Capture the cell that displays the provided text and extract its [X, Y] central coordinate. 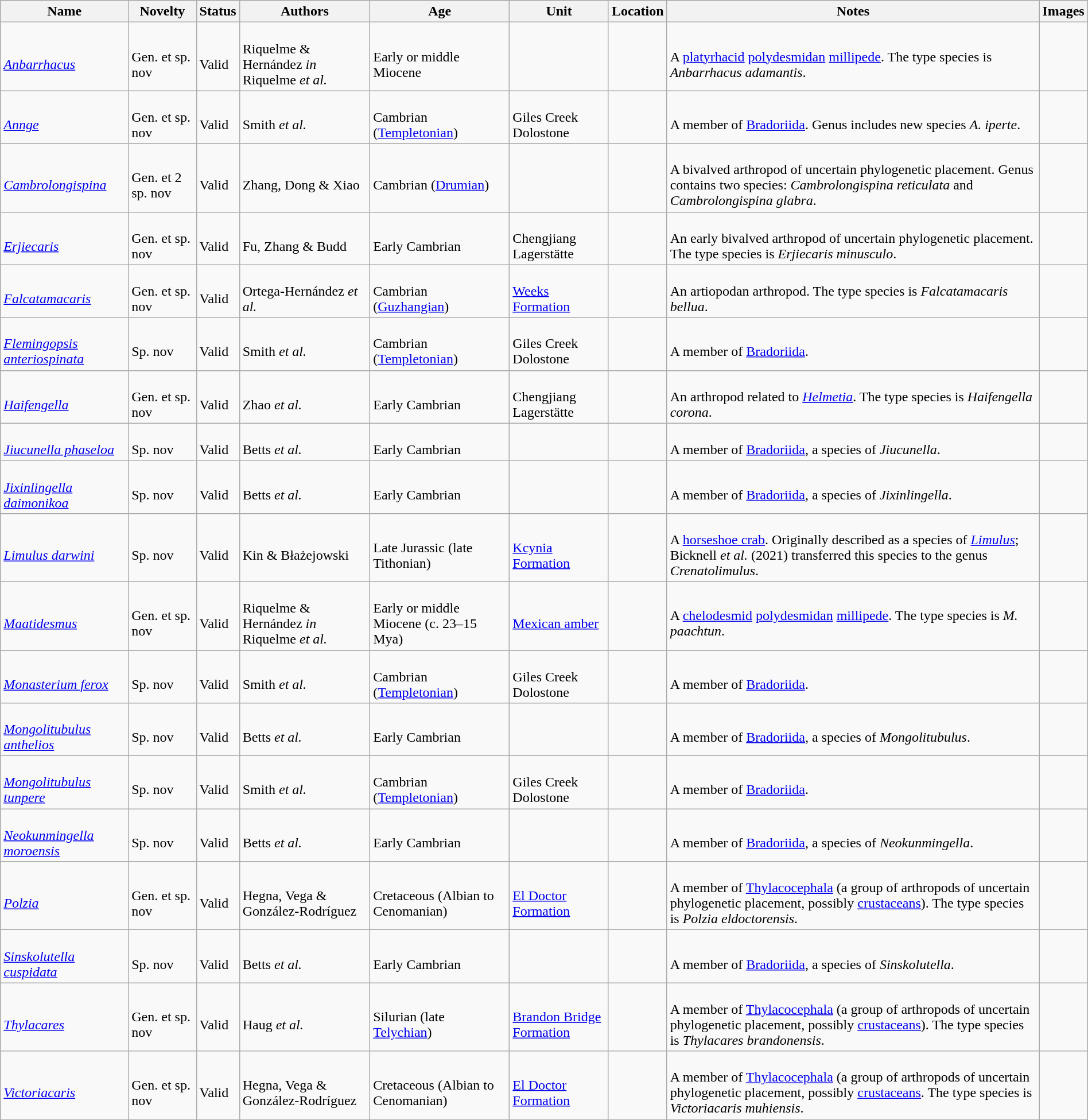
Mongolitubulus anthelios [64, 730]
Age [440, 11]
Early or middle Miocene [440, 56]
Sinskolutella cuspidata [64, 956]
An arthropod related to Helmetia. The type species is Haifengella corona. [853, 397]
Cambrolongispina [64, 178]
Jiucunella phaseloa [64, 442]
Weeks Formation [559, 291]
Cambrian (Drumian) [440, 178]
Falcatamacaris [64, 291]
Ortega-Hernández et al. [305, 291]
Maatidesmus [64, 615]
A member of Bradoriida, a species of Mongolitubulus. [853, 730]
A horseshoe crab. Originally described as a species of Limulus; Bicknell et al. (2021) transferred this species to the genus Crenatolimulus. [853, 548]
Brandon Bridge Formation [559, 1017]
Images [1063, 11]
Authors [305, 11]
Late Jurassic (late Tithonian) [440, 548]
Anbarrhacus [64, 56]
Zhao et al. [305, 397]
Haifengella [64, 397]
A member of Bradoriida, a species of Jiucunella. [853, 442]
Limulus darwini [64, 548]
Erjiecaris [64, 238]
A member of Bradoriida, a species of Jixinlingella. [853, 487]
Neokunmingella moroensis [64, 835]
Flemingopsis anteriospinata [64, 344]
Monasterium ferox [64, 676]
Fu, Zhang & Budd [305, 238]
Victoriacaris [64, 1085]
An artiopodan arthropod. The type species is Falcatamacaris bellua. [853, 291]
A platyrhacid polydesmidan millipede. The type species is Anbarrhacus adamantis. [853, 56]
A bivalved arthropod of uncertain phylogenetic placement. Genus contains two species: Cambrolongispina reticulata and Cambrolongispina glabra. [853, 178]
Novelty [162, 11]
Notes [853, 11]
Cambrian (Guzhangian) [440, 291]
A member of Bradoriida, a species of Neokunmingella. [853, 835]
Early or middle Miocene (c. 23–15 Mya) [440, 615]
Annge [64, 117]
Unit [559, 11]
Zhang, Dong & Xiao [305, 178]
Name [64, 11]
Location [638, 11]
Haug et al. [305, 1017]
Polzia [64, 896]
Mexican amber [559, 615]
A member of Bradoriida, a species of Sinskolutella. [853, 956]
Gen. et 2 sp. nov [162, 178]
Thylacares [64, 1017]
Jixinlingella daimonikoa [64, 487]
A member of Bradoriida. Genus includes new species A. iperte. [853, 117]
Silurian (late Telychian) [440, 1017]
Status [218, 11]
Kcynia Formation [559, 548]
A chelodesmid polydesmidan millipede. The type species is M. paachtun. [853, 615]
Mongolitubulus tunpere [64, 782]
Kin & Błażejowski [305, 548]
An early bivalved arthropod of uncertain phylogenetic placement. The type species is Erjiecaris minusculo. [853, 238]
